Provide the (x, y) coordinate of the cell's center where the given text is located.  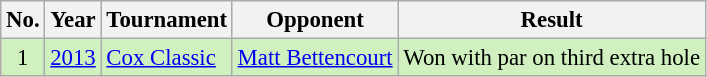
Tournament (166, 20)
Matt Bettencourt (315, 58)
Won with par on third extra hole (552, 58)
Opponent (315, 20)
2013 (73, 58)
Year (73, 20)
1 (23, 58)
Result (552, 20)
Cox Classic (166, 58)
No. (23, 20)
